Identify which cell holds the provided text, then report its [X, Y] central coordinate. 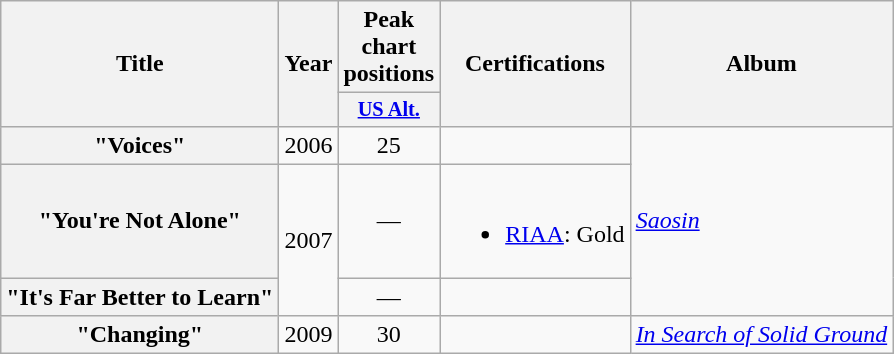
25 [389, 145]
2009 [308, 335]
"It's Far Better to Learn" [140, 297]
"Changing" [140, 335]
30 [389, 335]
"Voices" [140, 145]
Album [762, 64]
Saosin [762, 220]
US Alt. [389, 110]
Title [140, 64]
In Search of Solid Ground [762, 335]
Peak chart positions [389, 47]
Certifications [535, 64]
RIAA: Gold [535, 222]
2006 [308, 145]
Year [308, 64]
2007 [308, 240]
"You're Not Alone" [140, 222]
